Find where the given text appears and provide that cell's center as (X, Y) coordinate. 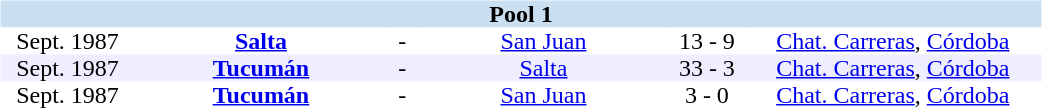
33 - 3 (707, 68)
Pool 1 (520, 14)
3 - 0 (707, 96)
13 - 9 (707, 42)
